Locate the cell with the specified text and output its (x, y) center coordinate. 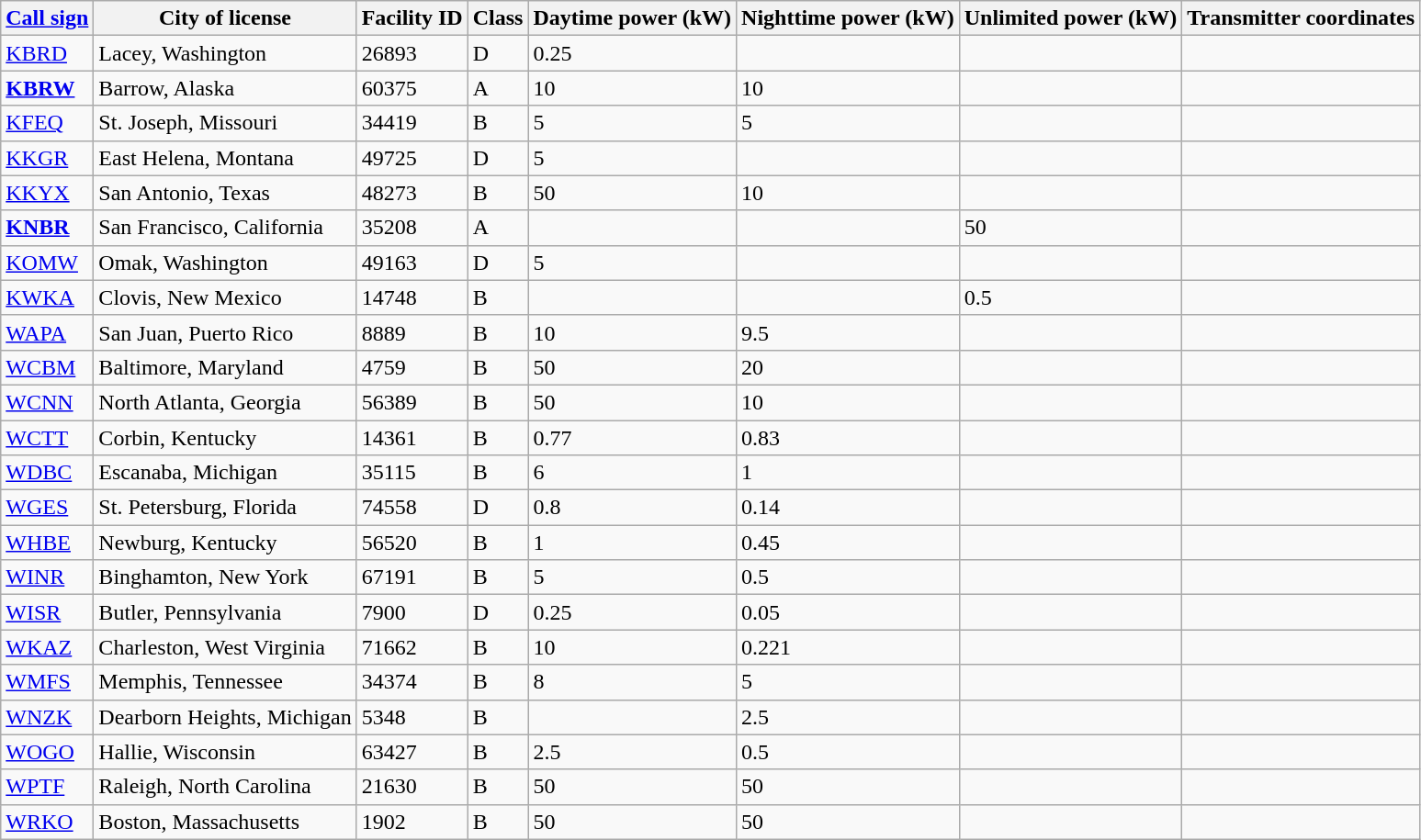
KWKA (48, 297)
East Helena, Montana (225, 158)
9.5 (849, 332)
WINR (48, 577)
Butler, Pennsylvania (225, 612)
WCNN (48, 402)
Corbin, Kentucky (225, 438)
KNBR (48, 228)
1902 (412, 822)
74558 (412, 508)
Charleston, West Virginia (225, 647)
KKYX (48, 193)
Memphis, Tennessee (225, 682)
4759 (412, 367)
0.14 (849, 508)
0.45 (849, 543)
34374 (412, 682)
34419 (412, 123)
Clovis, New Mexico (225, 297)
Nighttime power (kW) (849, 18)
56520 (412, 543)
14748 (412, 297)
Facility ID (412, 18)
8889 (412, 332)
Hallie, Wisconsin (225, 752)
35115 (412, 473)
WDBC (48, 473)
67191 (412, 577)
Daytime power (kW) (632, 18)
48273 (412, 193)
Binghamton, New York (225, 577)
Omak, Washington (225, 263)
49725 (412, 158)
35208 (412, 228)
San Juan, Puerto Rico (225, 332)
WNZK (48, 717)
Unlimited power (kW) (1071, 18)
Newburg, Kentucky (225, 543)
7900 (412, 612)
City of license (225, 18)
Barrow, Alaska (225, 88)
WAPA (48, 332)
56389 (412, 402)
WRKO (48, 822)
Lacey, Washington (225, 53)
KOMW (48, 263)
WOGO (48, 752)
St. Joseph, Missouri (225, 123)
Boston, Massachusetts (225, 822)
49163 (412, 263)
Class (498, 18)
KBRW (48, 88)
WCBM (48, 367)
North Atlanta, Georgia (225, 402)
KBRD (48, 53)
WKAZ (48, 647)
Transmitter coordinates (1301, 18)
St. Petersburg, Florida (225, 508)
WISR (48, 612)
8 (632, 682)
0.77 (632, 438)
WMFS (48, 682)
71662 (412, 647)
KFEQ (48, 123)
Escanaba, Michigan (225, 473)
26893 (412, 53)
60375 (412, 88)
14361 (412, 438)
0.83 (849, 438)
5348 (412, 717)
San Antonio, Texas (225, 193)
Raleigh, North Carolina (225, 787)
WCTT (48, 438)
KKGR (48, 158)
Dearborn Heights, Michigan (225, 717)
63427 (412, 752)
Baltimore, Maryland (225, 367)
21630 (412, 787)
20 (849, 367)
WPTF (48, 787)
WHBE (48, 543)
6 (632, 473)
0.8 (632, 508)
WGES (48, 508)
0.221 (849, 647)
San Francisco, California (225, 228)
Call sign (48, 18)
0.05 (849, 612)
